Identify which cell holds the provided text, then report its (x, y) central coordinate. 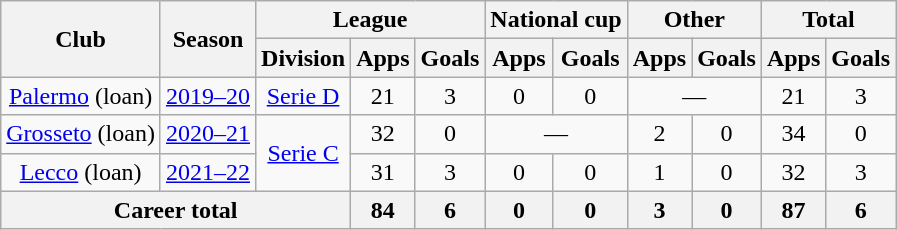
Club (81, 39)
Career total (176, 210)
2019–20 (208, 96)
National cup (556, 20)
Total (828, 20)
Palermo (loan) (81, 96)
Lecco (loan) (81, 172)
31 (383, 172)
Season (208, 39)
League (370, 20)
Other (694, 20)
Division (304, 58)
2020–21 (208, 134)
87 (793, 210)
Grosseto (loan) (81, 134)
2 (659, 134)
Serie C (304, 153)
34 (793, 134)
Serie D (304, 96)
2021–22 (208, 172)
1 (659, 172)
84 (383, 210)
